Pinpoint the cell where the given text exists, returning its [x, y] midpoint coordinate. 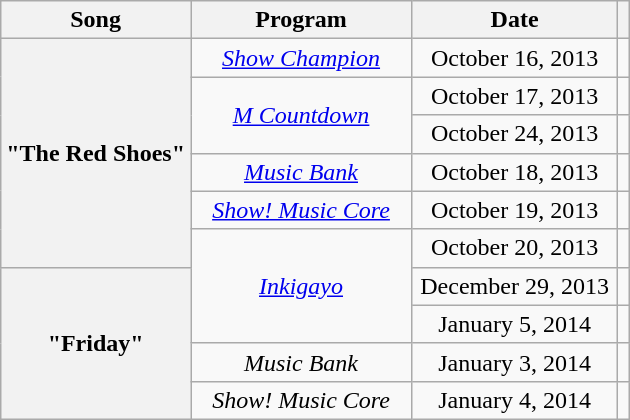
Date [515, 20]
"Friday" [96, 343]
October 17, 2013 [515, 96]
October 19, 2013 [515, 210]
December 29, 2013 [515, 286]
Program [300, 20]
January 4, 2014 [515, 400]
Show Champion [300, 58]
Song [96, 20]
"The Red Shoes" [96, 153]
January 5, 2014 [515, 324]
October 18, 2013 [515, 172]
Inkigayo [300, 286]
October 24, 2013 [515, 134]
January 3, 2014 [515, 362]
October 20, 2013 [515, 248]
October 16, 2013 [515, 58]
M Countdown [300, 115]
